Find where the given text appears and provide that cell's center as (X, Y) coordinate. 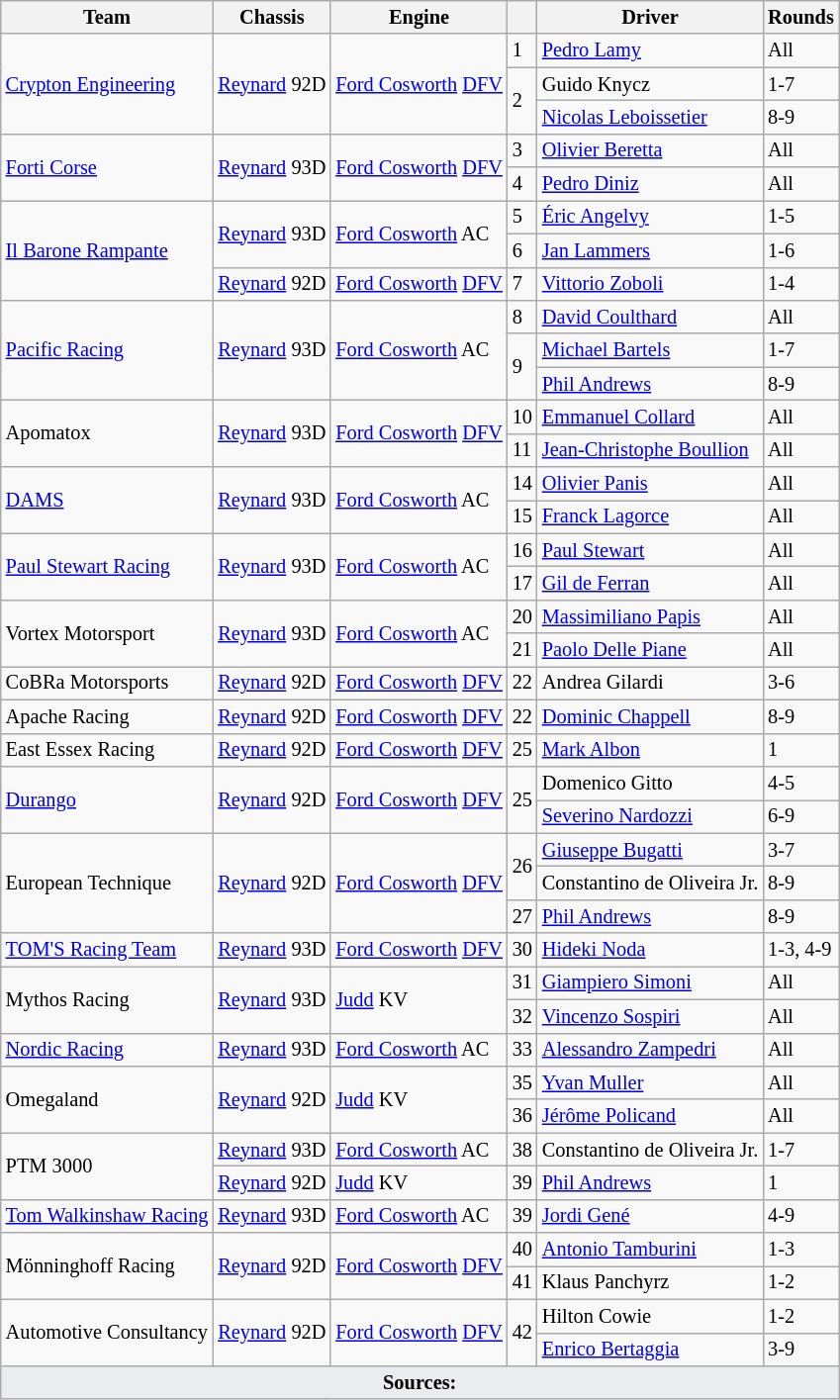
Olivier Panis (650, 484)
38 (522, 1150)
David Coulthard (650, 317)
Enrico Bertaggia (650, 1350)
3 (522, 150)
Jordi Gené (650, 1216)
Paolo Delle Piane (650, 650)
Rounds (801, 17)
8 (522, 317)
6 (522, 250)
DAMS (107, 501)
31 (522, 982)
35 (522, 1082)
4-9 (801, 1216)
Massimiliano Papis (650, 616)
Pedro Lamy (650, 50)
1-6 (801, 250)
3-9 (801, 1350)
TOM'S Racing Team (107, 950)
2 (522, 101)
27 (522, 916)
Dominic Chappell (650, 716)
Antonio Tamburini (650, 1250)
Hideki Noda (650, 950)
Andrea Gilardi (650, 683)
30 (522, 950)
14 (522, 484)
Durango (107, 799)
41 (522, 1282)
Michael Bartels (650, 350)
Chassis (271, 17)
Yvan Muller (650, 1082)
Omegaland (107, 1098)
Automotive Consultancy (107, 1332)
Franck Lagorce (650, 516)
Jérôme Policand (650, 1116)
36 (522, 1116)
Engine (419, 17)
Mark Albon (650, 750)
Pedro Diniz (650, 184)
Vittorio Zoboli (650, 284)
Nicolas Leboissetier (650, 117)
Domenico Gitto (650, 783)
16 (522, 550)
6-9 (801, 816)
East Essex Racing (107, 750)
PTM 3000 (107, 1166)
Guido Knycz (650, 84)
26 (522, 867)
5 (522, 217)
1-3, 4-9 (801, 950)
Giuseppe Bugatti (650, 850)
Sources: (420, 1382)
Apache Racing (107, 716)
Driver (650, 17)
CoBRa Motorsports (107, 683)
Forti Corse (107, 166)
Pacific Racing (107, 350)
Mönninghoff Racing (107, 1266)
7 (522, 284)
4 (522, 184)
1-3 (801, 1250)
32 (522, 1016)
Vortex Motorsport (107, 633)
Il Barone Rampante (107, 249)
15 (522, 516)
Nordic Racing (107, 1050)
4-5 (801, 783)
20 (522, 616)
Klaus Panchyrz (650, 1282)
Olivier Beretta (650, 150)
3-6 (801, 683)
33 (522, 1050)
Crypton Engineering (107, 83)
Tom Walkinshaw Racing (107, 1216)
11 (522, 450)
21 (522, 650)
40 (522, 1250)
Vincenzo Sospiri (650, 1016)
Jean-Christophe Boullion (650, 450)
Jan Lammers (650, 250)
Apomatox (107, 433)
Paul Stewart Racing (107, 566)
Team (107, 17)
Severino Nardozzi (650, 816)
Paul Stewart (650, 550)
9 (522, 366)
Giampiero Simoni (650, 982)
1-4 (801, 284)
Gil de Ferran (650, 583)
17 (522, 583)
Mythos Racing (107, 999)
1-5 (801, 217)
Hilton Cowie (650, 1316)
10 (522, 417)
Alessandro Zampedri (650, 1050)
3-7 (801, 850)
European Technique (107, 883)
Emmanuel Collard (650, 417)
Éric Angelvy (650, 217)
42 (522, 1332)
